Return [x, y] of the center of cell containing provided text 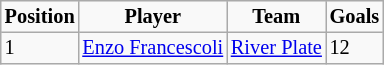
Position [40, 17]
Enzo Francescoli [152, 48]
Goals [354, 17]
1 [40, 48]
Team [276, 17]
12 [354, 48]
Player [152, 17]
River Plate [276, 48]
